Locate the cell with the specified text and output its (X, Y) center coordinate. 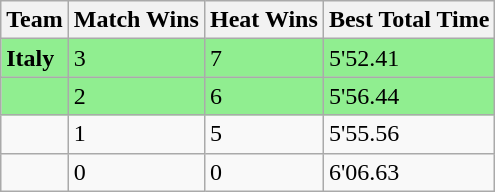
1 (136, 134)
5 (264, 134)
Team (35, 20)
Heat Wins (264, 20)
2 (136, 96)
7 (264, 58)
Match Wins (136, 20)
3 (136, 58)
Best Total Time (409, 20)
5'52.41 (409, 58)
6 (264, 96)
6'06.63 (409, 172)
Italy (35, 58)
5'56.44 (409, 96)
5'55.56 (409, 134)
